Capture the cell that displays the provided text and extract its [x, y] central coordinate. 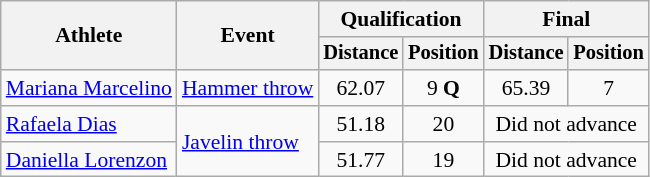
Final [566, 19]
Athlete [89, 36]
7 [608, 88]
Javelin throw [248, 142]
Mariana Marcelino [89, 88]
20 [443, 124]
65.39 [526, 88]
62.07 [360, 88]
Qualification [400, 19]
Hammer throw [248, 88]
Event [248, 36]
9 Q [443, 88]
Rafaela Dias [89, 124]
51.18 [360, 124]
Did not advance [566, 124]
